Locate the cell with the specified text and output its (x, y) center coordinate. 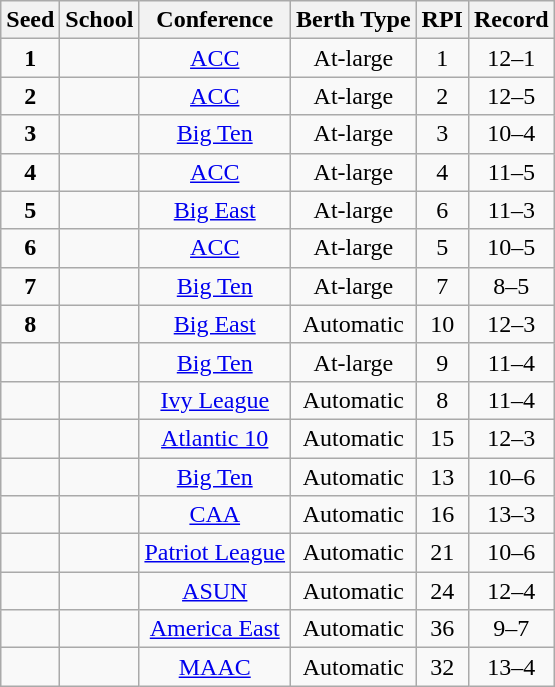
13–3 (511, 515)
Seed (30, 20)
15 (442, 438)
School (100, 20)
Berth Type (354, 20)
Atlantic 10 (215, 438)
12–5 (511, 96)
9 (442, 362)
10 (442, 324)
Ivy League (215, 400)
12–4 (511, 591)
16 (442, 515)
21 (442, 553)
10–4 (511, 134)
13–4 (511, 667)
10–5 (511, 248)
36 (442, 629)
12–1 (511, 58)
Patriot League (215, 553)
13 (442, 477)
Record (511, 20)
ASUN (215, 591)
Conference (215, 20)
8–5 (511, 286)
MAAC (215, 667)
America East (215, 629)
CAA (215, 515)
9–7 (511, 629)
RPI (442, 20)
32 (442, 667)
11–5 (511, 172)
24 (442, 591)
11–3 (511, 210)
